Output the [X, Y] coordinate of the center of the cell containing the given text.  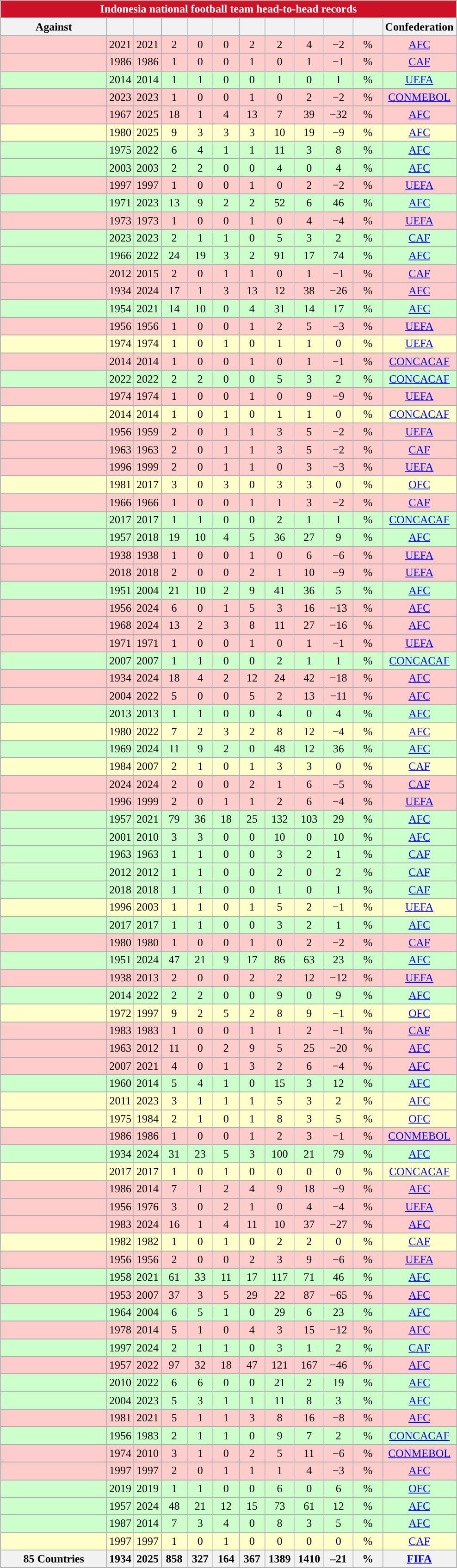
38 [309, 291]
−11 [339, 696]
1976 [148, 1207]
41 [280, 590]
1968 [120, 626]
97 [174, 1365]
–21 [339, 1559]
164 [226, 1559]
117 [280, 1277]
−46 [339, 1365]
1978 [120, 1330]
327 [200, 1559]
87 [309, 1295]
−32 [339, 115]
74 [339, 256]
1960 [120, 1084]
858 [174, 1559]
52 [280, 203]
1410 [309, 1559]
2011 [120, 1101]
1987 [120, 1524]
Indonesia national football team head-to-head records [228, 9]
1964 [120, 1312]
−13 [339, 608]
22 [280, 1295]
−8 [339, 1418]
1389 [280, 1559]
−65 [339, 1295]
Against [54, 27]
103 [309, 819]
132 [280, 819]
−27 [339, 1224]
−5 [339, 784]
−18 [339, 678]
32 [200, 1365]
2001 [120, 837]
−26 [339, 291]
85 Countries [54, 1559]
367 [252, 1559]
1953 [120, 1295]
39 [309, 115]
42 [309, 678]
2015 [148, 273]
73 [280, 1506]
1954 [120, 309]
63 [309, 960]
100 [280, 1154]
1972 [120, 1013]
91 [280, 256]
1958 [120, 1277]
−20 [339, 1048]
167 [309, 1365]
33 [200, 1277]
71 [309, 1277]
1969 [120, 749]
Confederation [419, 27]
1959 [148, 432]
FIFA [419, 1559]
121 [280, 1365]
86 [280, 960]
−16 [339, 626]
1967 [120, 115]
